Search for the cell housing the specified text and yield its (X, Y) center coordinate. 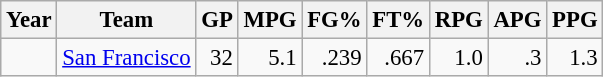
RPG (458, 20)
Team (126, 20)
32 (217, 58)
MPG (270, 20)
San Francisco (126, 58)
.239 (334, 58)
APG (518, 20)
FG% (334, 20)
FT% (398, 20)
.3 (518, 58)
PPG (575, 20)
.667 (398, 58)
GP (217, 20)
1.0 (458, 58)
Year (29, 20)
1.3 (575, 58)
5.1 (270, 58)
